Provide the (X, Y) coordinate of the cell's center where the given text is located.  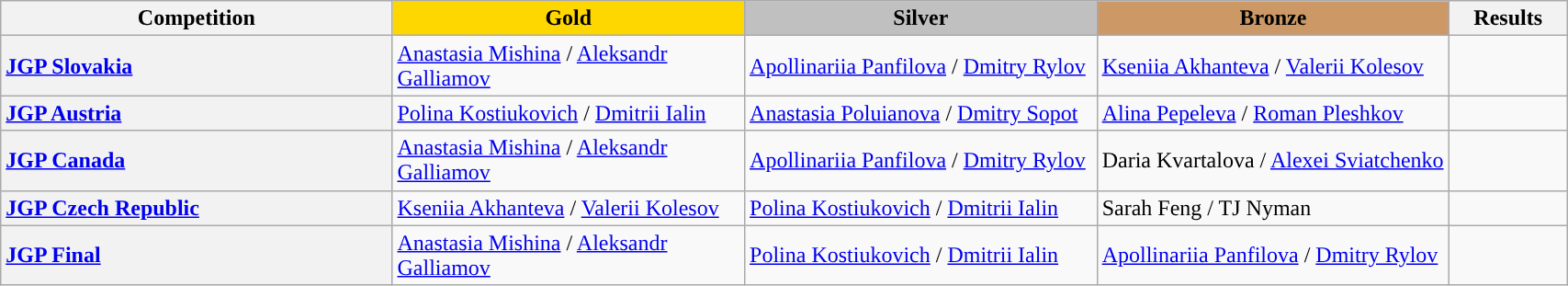
Silver (921, 18)
Anastasia Poluianova / Dmitry Sopot (921, 113)
JGP Czech Republic (197, 208)
JGP Canada (197, 160)
Results (1508, 18)
Competition (197, 18)
Sarah Feng / TJ Nyman (1273, 208)
JGP Final (197, 256)
Daria Kvartalova / Alexei Sviatchenko (1273, 160)
JGP Slovakia (197, 66)
Bronze (1273, 18)
Gold (569, 18)
JGP Austria (197, 113)
Alina Pepeleva / Roman Pleshkov (1273, 113)
